Return (X, Y) of the center of cell containing provided text 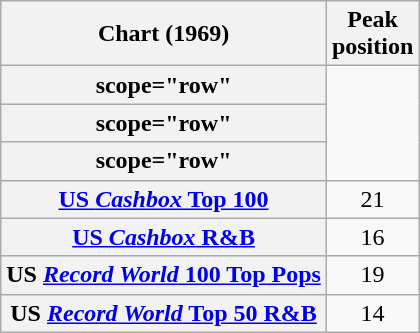
19 (372, 275)
US Record World 100 Top Pops (164, 275)
14 (372, 313)
Peakposition (372, 34)
16 (372, 237)
21 (372, 199)
Chart (1969) (164, 34)
US Cashbox Top 100 (164, 199)
US Cashbox R&B (164, 237)
US Record World Top 50 R&B (164, 313)
